Find where the given text appears and provide that cell's center as (x, y) coordinate. 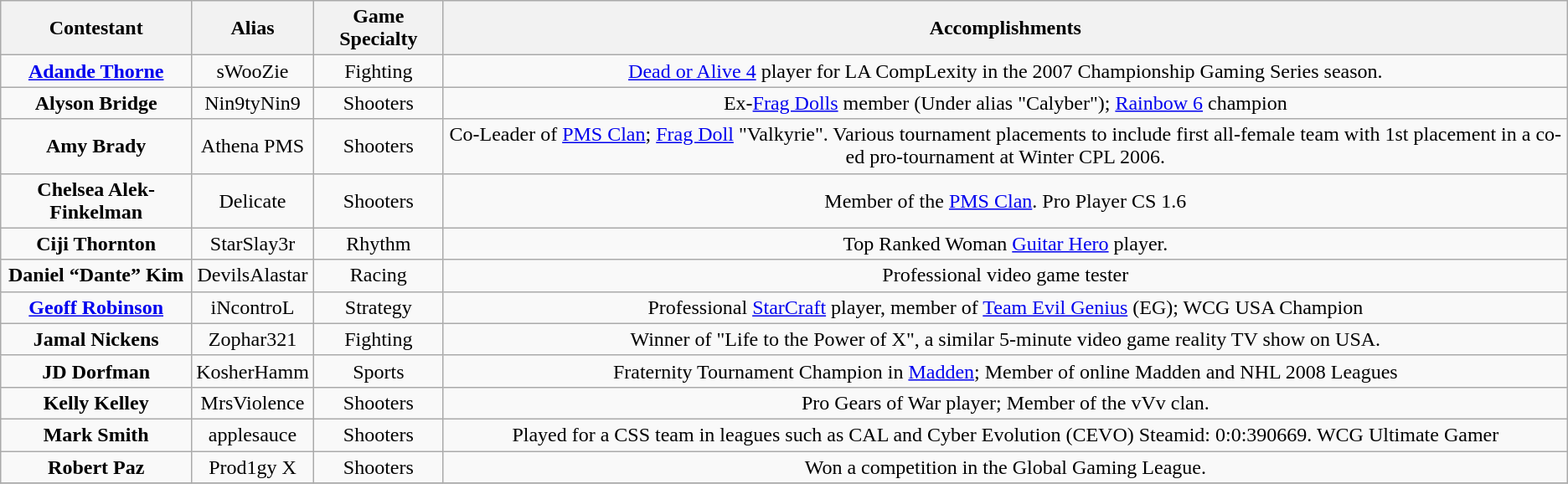
Racing (379, 275)
MrsViolence (253, 403)
Adande Thorne (96, 71)
Ciji Thornton (96, 244)
DevilsAlastar (253, 275)
Alias (253, 28)
sWooZie (253, 71)
Zophar321 (253, 339)
StarSlay3r (253, 244)
Member of the PMS Clan. Pro Player CS 1.6 (1005, 201)
Strategy (379, 307)
Mark Smith (96, 435)
Chelsea Alek-Finkelman (96, 201)
Alyson Bridge (96, 103)
Winner of "Life to the Power of X", a similar 5-minute video game reality TV show on USA. (1005, 339)
Ex-Frag Dolls member (Under alias "Calyber"); Rainbow 6 champion (1005, 103)
Contestant (96, 28)
Fraternity Tournament Champion in Madden; Member of online Madden and NHL 2008 Leagues (1005, 371)
Game Specialty (379, 28)
Sports (379, 371)
applesauce (253, 435)
Kelly Kelley (96, 403)
Accomplishments (1005, 28)
Professional video game tester (1005, 275)
Geoff Robinson (96, 307)
Nin9tyNin9 (253, 103)
JD Dorfman (96, 371)
Dead or Alive 4 player for LA CompLexity in the 2007 Championship Gaming Series season. (1005, 71)
Athena PMS (253, 146)
Won a competition in the Global Gaming League. (1005, 466)
Jamal Nickens (96, 339)
Delicate (253, 201)
Pro Gears of War player; Member of the vVv clan. (1005, 403)
Played for a CSS team in leagues such as CAL and Cyber Evolution (CEVO) Steamid: 0:0:390669. WCG Ultimate Gamer (1005, 435)
Top Ranked Woman Guitar Hero player. (1005, 244)
iNcontroL (253, 307)
Rhythm (379, 244)
Robert Paz (96, 466)
Prod1gy X (253, 466)
Daniel “Dante” Kim (96, 275)
KosherHamm (253, 371)
Amy Brady (96, 146)
Professional StarCraft player, member of Team Evil Genius (EG); WCG USA Champion (1005, 307)
